Return the [X, Y] coordinate for the center point of the cell that contains the specified text.  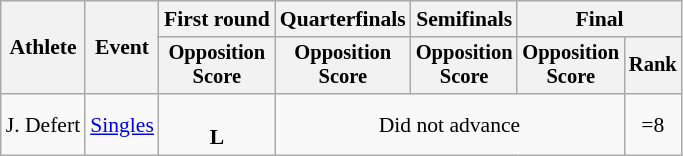
Final [599, 19]
Singles [122, 124]
J. Defert [43, 124]
L [217, 124]
Semifinals [464, 19]
Rank [653, 66]
Quarterfinals [343, 19]
=8 [653, 124]
Athlete [43, 48]
Did not advance [450, 124]
Event [122, 48]
First round [217, 19]
